Return the (x, y) coordinate for the center point of the cell that contains the specified text.  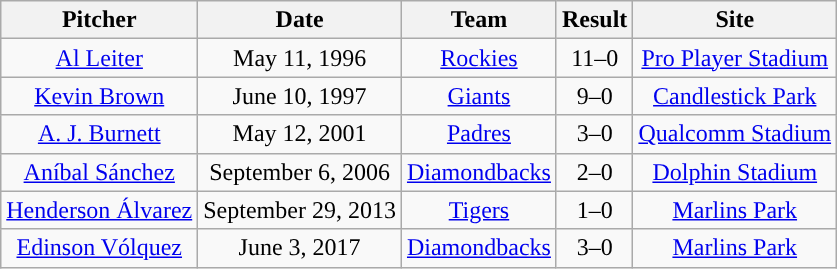
Candlestick Park (735, 96)
Pitcher (100, 20)
Giants (478, 96)
Edinson Vólquez (100, 248)
1–0 (594, 210)
Result (594, 20)
Dolphin Stadium (735, 172)
Rockies (478, 58)
September 29, 2013 (300, 210)
June 3, 2017 (300, 248)
Date (300, 20)
Qualcomm Stadium (735, 134)
May 12, 2001 (300, 134)
June 10, 1997 (300, 96)
May 11, 1996 (300, 58)
Tigers (478, 210)
11–0 (594, 58)
Pro Player Stadium (735, 58)
Team (478, 20)
September 6, 2006 (300, 172)
Aníbal Sánchez (100, 172)
Al Leiter (100, 58)
Kevin Brown (100, 96)
Padres (478, 134)
Site (735, 20)
9–0 (594, 96)
A. J. Burnett (100, 134)
2–0 (594, 172)
Henderson Álvarez (100, 210)
